Locate the cell with the specified text and output its (X, Y) center coordinate. 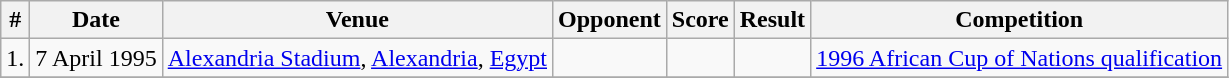
Date (96, 20)
Result (772, 20)
1. (16, 58)
1996 African Cup of Nations qualification (1020, 58)
Alexandria Stadium, Alexandria, Egypt (357, 58)
Score (700, 20)
7 April 1995 (96, 58)
# (16, 20)
Competition (1020, 20)
Venue (357, 20)
Opponent (610, 20)
